For the text-containing cell, return its midpoint in [X, Y] coordinate format. 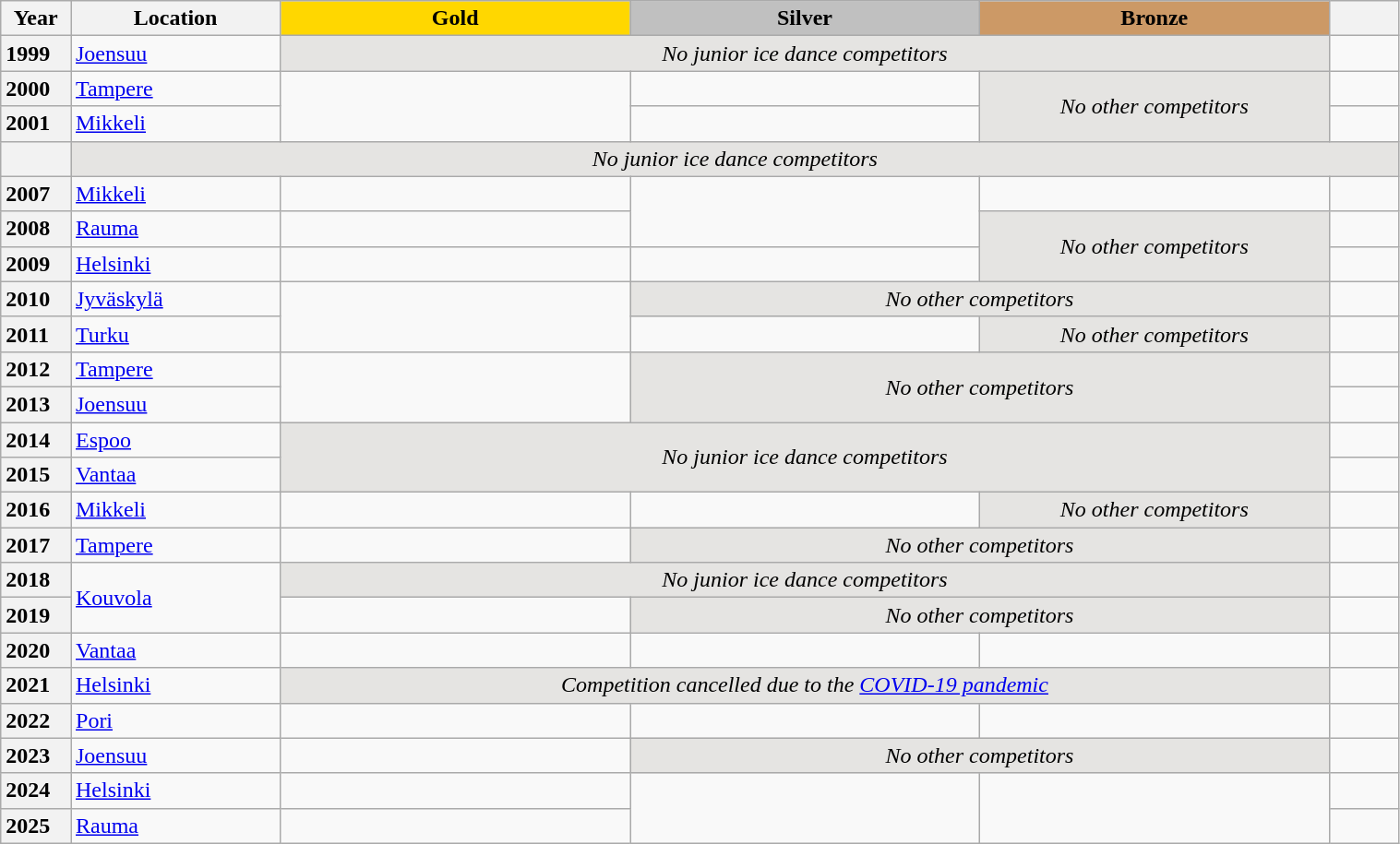
2015 [36, 475]
Kouvola [175, 598]
2016 [36, 510]
1999 [36, 53]
Location [175, 18]
2019 [36, 615]
Year [36, 18]
Gold [456, 18]
Turku [175, 334]
2014 [36, 440]
2022 [36, 720]
Jyväskylä [175, 299]
Espoo [175, 440]
Pori [175, 720]
2012 [36, 369]
2009 [36, 264]
2007 [36, 194]
Competition cancelled due to the COVID-19 pandemic [805, 685]
2020 [36, 650]
2018 [36, 580]
Silver [805, 18]
2024 [36, 791]
2023 [36, 755]
2008 [36, 229]
2017 [36, 545]
2011 [36, 334]
Bronze [1154, 18]
2025 [36, 826]
2013 [36, 404]
2010 [36, 299]
2001 [36, 124]
2021 [36, 685]
2000 [36, 89]
